Pinpoint the cell where the given text exists, returning its (x, y) midpoint coordinate. 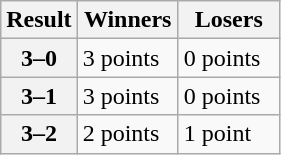
Winners (128, 20)
3–1 (39, 96)
2 points (128, 134)
Losers (228, 20)
3–0 (39, 58)
1 point (228, 134)
3–2 (39, 134)
Result (39, 20)
